Search for the cell housing the specified text and yield its [x, y] center coordinate. 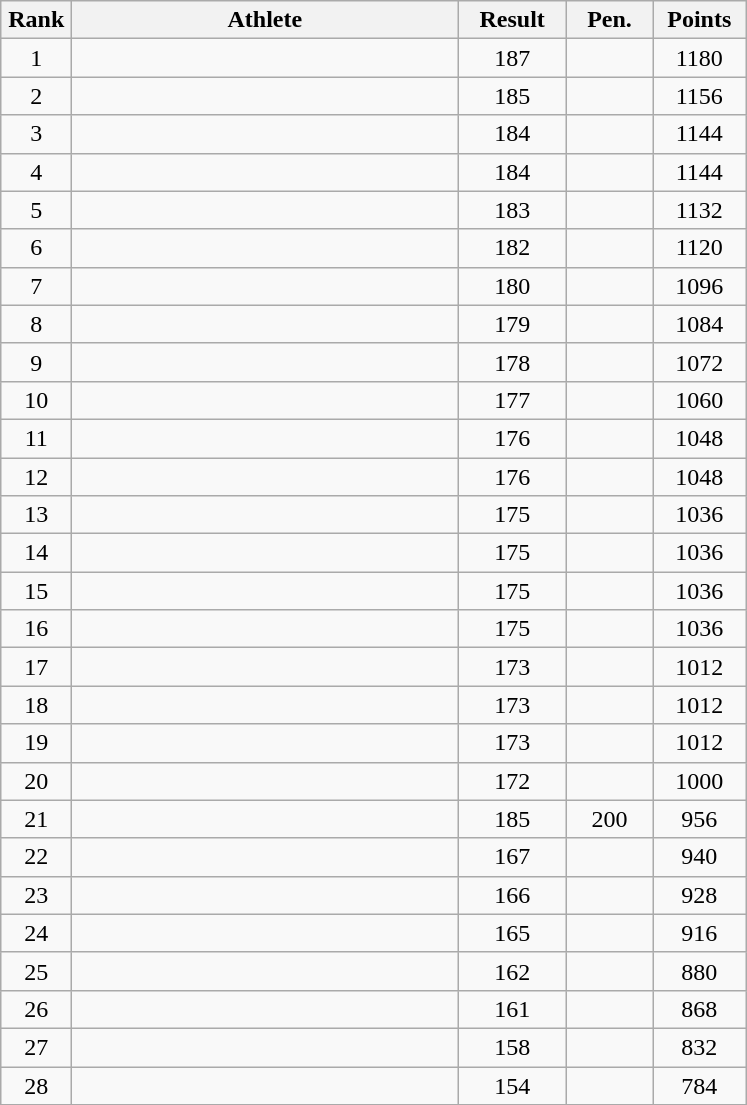
832 [699, 1047]
23 [36, 895]
20 [36, 781]
1180 [699, 58]
868 [699, 1009]
928 [699, 895]
22 [36, 857]
158 [512, 1047]
172 [512, 781]
5 [36, 210]
14 [36, 553]
1060 [699, 400]
177 [512, 400]
1156 [699, 96]
1096 [699, 286]
18 [36, 705]
916 [699, 933]
940 [699, 857]
1000 [699, 781]
166 [512, 895]
Result [512, 20]
180 [512, 286]
16 [36, 629]
1 [36, 58]
12 [36, 477]
9 [36, 362]
2 [36, 96]
178 [512, 362]
161 [512, 1009]
19 [36, 743]
11 [36, 438]
Pen. [609, 20]
26 [36, 1009]
24 [36, 933]
1132 [699, 210]
15 [36, 591]
17 [36, 667]
187 [512, 58]
4 [36, 172]
162 [512, 971]
6 [36, 248]
8 [36, 324]
10 [36, 400]
Rank [36, 20]
27 [36, 1047]
28 [36, 1085]
165 [512, 933]
25 [36, 971]
Athlete [265, 20]
1072 [699, 362]
880 [699, 971]
182 [512, 248]
1120 [699, 248]
3 [36, 134]
1084 [699, 324]
167 [512, 857]
21 [36, 819]
Points [699, 20]
7 [36, 286]
956 [699, 819]
784 [699, 1085]
183 [512, 210]
179 [512, 324]
200 [609, 819]
13 [36, 515]
154 [512, 1085]
